Return the (X, Y) coordinate for the center point of the cell that contains the specified text.  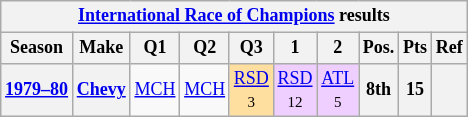
Pts (416, 48)
2 (338, 48)
Pos. (379, 48)
Make (101, 48)
RSD12 (295, 90)
8th (379, 90)
Q3 (251, 48)
Q1 (155, 48)
1979–80 (37, 90)
Q2 (205, 48)
Season (37, 48)
15 (416, 90)
RSD3 (251, 90)
ATL5 (338, 90)
Ref (449, 48)
1 (295, 48)
Chevy (101, 90)
International Race of Champions results (234, 16)
